For the text-containing cell, return its midpoint in (x, y) coordinate format. 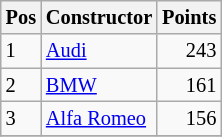
3 (21, 118)
156 (189, 118)
Points (189, 17)
1 (21, 51)
Pos (21, 17)
Alfa Romeo (99, 118)
243 (189, 51)
161 (189, 85)
Constructor (99, 17)
BMW (99, 85)
Audi (99, 51)
2 (21, 85)
